For the text-containing cell, return its midpoint in [X, Y] coordinate format. 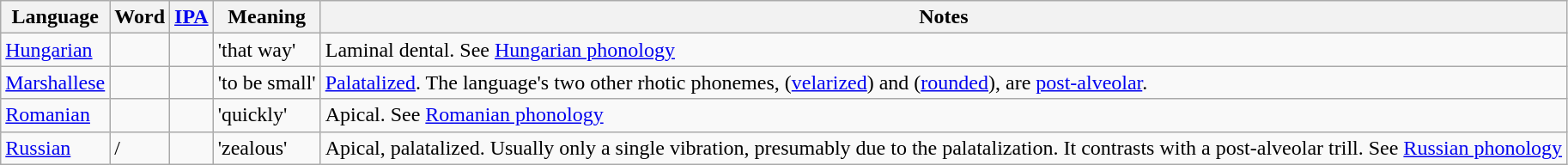
Russian [55, 148]
Hungarian [55, 50]
Apical. See Romanian phonology [943, 115]
Word [140, 17]
Language [55, 17]
Notes [943, 17]
'quickly' [266, 115]
Palatalized. The language's two other rhotic phonemes, (velarized) and (rounded), are post-alveolar. [943, 82]
Marshallese [55, 82]
/ [140, 148]
'that way' [266, 50]
Romanian [55, 115]
'zealous' [266, 148]
Meaning [266, 17]
Laminal dental. See Hungarian phonology [943, 50]
IPA [192, 17]
'to be small' [266, 82]
